Scan for the cell matching the given text and deliver its (X, Y) coordinate at center. 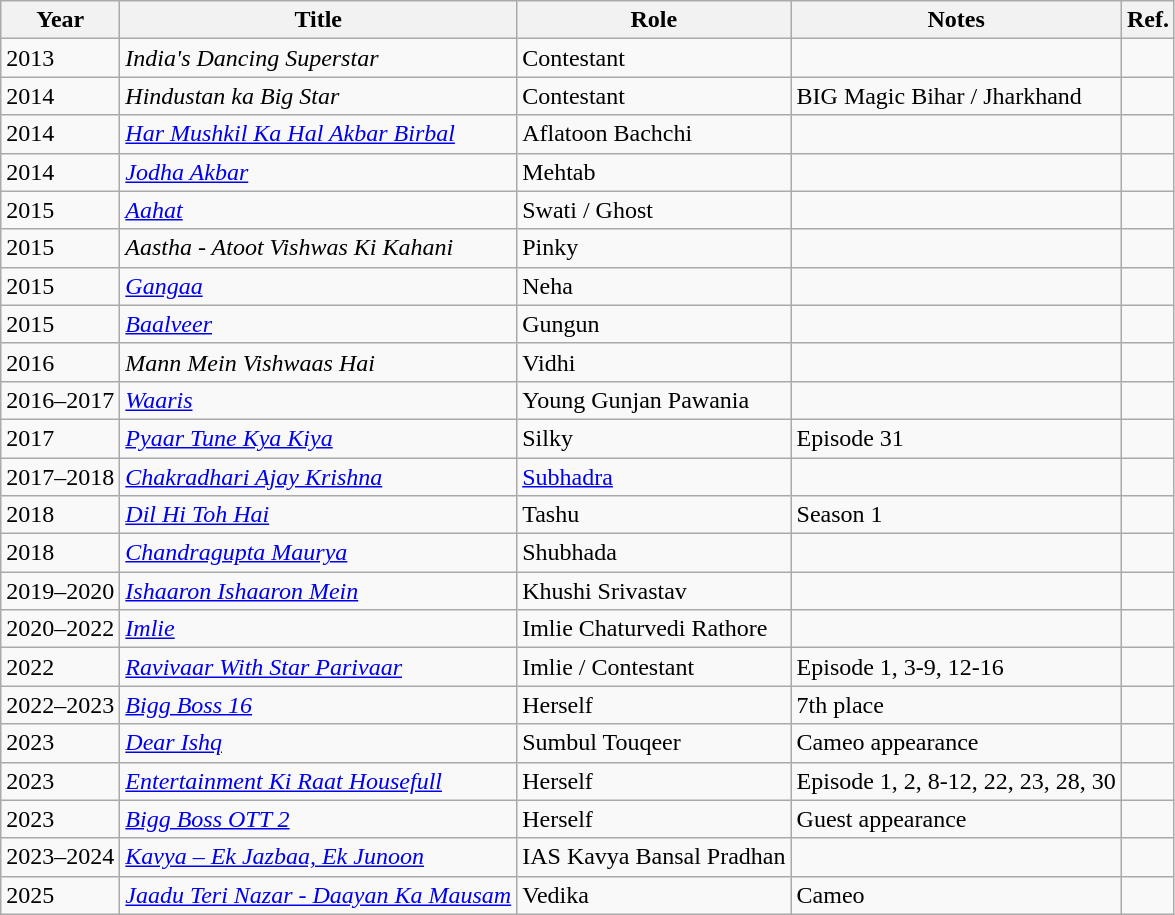
Kavya – Ek Jazbaa, Ek Junoon (318, 857)
BIG Magic Bihar / Jharkhand (956, 96)
Title (318, 20)
Aastha - Atoot Vishwas Ki Kahani (318, 248)
2016–2017 (60, 400)
7th place (956, 705)
Chandragupta Maurya (318, 553)
2022–2023 (60, 705)
Neha (654, 286)
Dil Hi Toh Hai (318, 515)
Har Mushkil Ka Hal Akbar Birbal (318, 134)
2013 (60, 58)
Role (654, 20)
Bigg Boss 16 (318, 705)
Bigg Boss OTT 2 (318, 819)
Mann Mein Vishwaas Hai (318, 362)
Guest appearance (956, 819)
Cameo (956, 895)
Imlie / Contestant (654, 667)
Subhadra (654, 477)
2017 (60, 438)
Jodha Akbar (318, 172)
Shubhada (654, 553)
Imlie Chaturvedi Rathore (654, 629)
2022 (60, 667)
Dear Ishq (318, 743)
2017–2018 (60, 477)
Sumbul Touqeer (654, 743)
Pyaar Tune Kya Kiya (318, 438)
Episode 1, 3-9, 12-16 (956, 667)
Notes (956, 20)
Ishaaron Ishaaron Mein (318, 591)
Gangaa (318, 286)
Vidhi (654, 362)
2019–2020 (60, 591)
Hindustan ka Big Star (318, 96)
IAS Kavya Bansal Pradhan (654, 857)
Pinky (654, 248)
Mehtab (654, 172)
Baalveer (318, 324)
Gungun (654, 324)
Year (60, 20)
2020–2022 (60, 629)
Chakradhari Ajay Krishna (318, 477)
Waaris (318, 400)
Swati / Ghost (654, 210)
Vedika (654, 895)
Silky (654, 438)
Episode 31 (956, 438)
Episode 1, 2, 8-12, 22, 23, 28, 30 (956, 781)
2025 (60, 895)
Ravivaar With Star Parivaar (318, 667)
Entertainment Ki Raat Housefull (318, 781)
Ref. (1148, 20)
Imlie (318, 629)
Jaadu Teri Nazar - Daayan Ka Mausam (318, 895)
Aahat (318, 210)
2023–2024 (60, 857)
Season 1 (956, 515)
Khushi Srivastav (654, 591)
Cameo appearance (956, 743)
2016 (60, 362)
Aflatoon Bachchi (654, 134)
India's Dancing Superstar (318, 58)
Young Gunjan Pawania (654, 400)
Tashu (654, 515)
